Find where the given text appears and provide that cell's center as [x, y] coordinate. 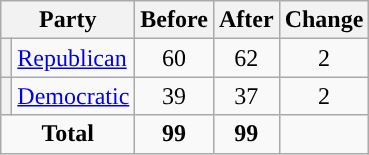
Before [174, 20]
Total [68, 134]
39 [174, 96]
60 [174, 58]
37 [246, 96]
Change [324, 20]
After [246, 20]
62 [246, 58]
Party [68, 20]
Democratic [74, 96]
Republican [74, 58]
